Return the (X, Y) coordinate for the center point of the cell that contains the specified text.  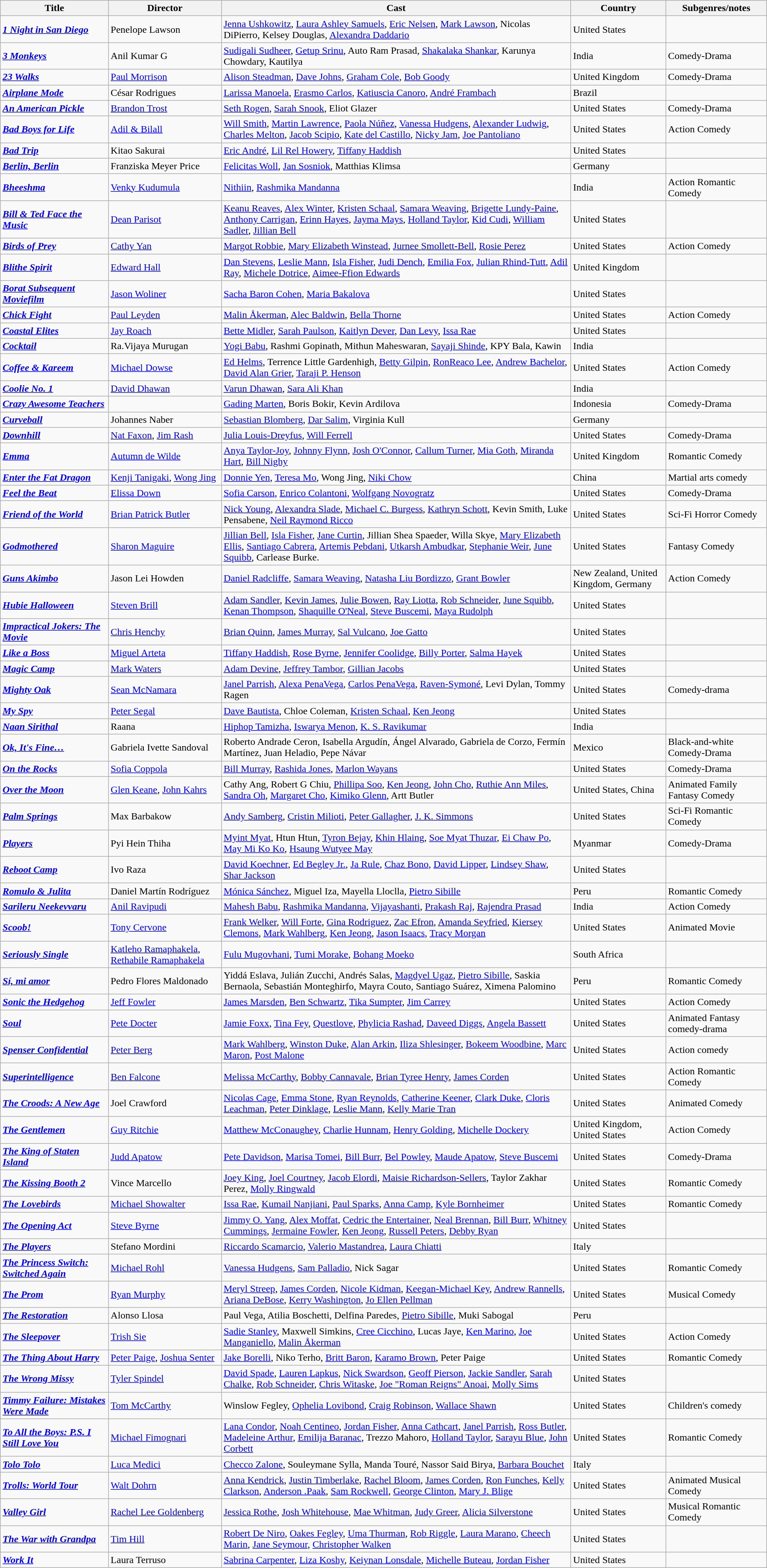
Tony Cervone (165, 928)
Riccardo Scamarcio, Valerio Mastandrea, Laura Chiatti (396, 1246)
Franziska Meyer Price (165, 166)
Romulo & Julita (54, 891)
Spenser Confidential (54, 1050)
Julia Louis-Dreyfus, Will Ferrell (396, 435)
Feel the Beat (54, 493)
The Gentlemen (54, 1130)
Stefano Mordini (165, 1246)
James Marsden, Ben Schwartz, Tika Sumpter, Jim Carrey (396, 1002)
Guns Akimbo (54, 579)
Animated Fantasy comedy-drama (716, 1023)
Coastal Elites (54, 331)
Timmy Failure: Mistakes Were Made (54, 1405)
Curveball (54, 420)
Adam Sandler, Kevin James, Julie Bowen, Ray Liotta, Rob Schneider, June Squibb, Kenan Thompson, Shaquille O'Neal, Steve Buscemi, Maya Rudolph (396, 605)
On the Rocks (54, 769)
Michael Fimognari (165, 1438)
Sofia Coppola (165, 769)
Nithiin, Rashmika Mandanna (396, 187)
Adam Devine, Jeffrey Tambor, Gillian Jacobs (396, 669)
Joey King, Joel Courtney, Jacob Elordi, Maisie Richardson-Sellers, Taylor Zakhar Perez, Molly Ringwald (396, 1183)
My Spy (54, 711)
Paul Vega, Atilia Boschetti, Delfina Paredes, Pietro Sibille, Muki Sabogal (396, 1315)
Sudigali Sudheer, Getup Srinu, Auto Ram Prasad, Shakalaka Shankar, Karunya Chowdary, Kautilya (396, 56)
Fulu Mugovhani, Tumi Morake, Bohang Moeko (396, 954)
Chris Henchy (165, 632)
Judd Apatow (165, 1156)
Janel Parrish, Alexa PenaVega, Carlos PenaVega, Raven-Symoné, Levi Dylan, Tommy Ragen (396, 690)
The Prom (54, 1294)
The Restoration (54, 1315)
Anil Ravipudi (165, 906)
Title (54, 8)
Daniel Radcliffe, Samara Weaving, Natasha Liu Bordizzo, Grant Bowler (396, 579)
Frank Welker, Will Forte, Gina Rodriguez, Zac Efron, Amanda Seyfried, Kiersey Clemons, Mark Wahlberg, Ken Jeong, Jason Isaacs, Tracy Morgan (396, 928)
Roberto Andrade Ceron, Isabella Argudín, Ángel Alvarado, Gabriela de Corzo, Fermín Martínez, Juan Heladio, Pepe Návar (396, 747)
Jeff Fowler (165, 1002)
Sci-Fi Romantic Comedy (716, 816)
Pete Davidson, Marisa Tomei, Bill Burr, Bel Powley, Maude Apatow, Steve Buscemi (396, 1156)
Valley Girl (54, 1512)
Mark Waters (165, 669)
Paul Morrison (165, 77)
Nicolas Cage, Emma Stone, Ryan Reynolds, Catherine Keener, Clark Duke, Cloris Leachman, Peter Dinklage, Leslie Mann, Kelly Marie Tran (396, 1103)
Kitao Sakurai (165, 150)
The King of Staten Island (54, 1156)
The Croods: A New Age (54, 1103)
Jason Lei Howden (165, 579)
Dan Stevens, Leslie Mann, Isla Fisher, Judi Dench, Emilia Fox, Julian Rhind-Tutt, Adil Ray, Michele Dotrice, Aimee-Ffion Edwards (396, 267)
Eric André, Lil Rel Howery, Tiffany Haddish (396, 150)
Action comedy (716, 1050)
Elissa Down (165, 493)
Matthew McConaughey, Charlie Hunnam, Henry Golding, Michelle Dockery (396, 1130)
Jason Woliner (165, 294)
Peter Berg (165, 1050)
Varun Dhawan, Sara Ali Khan (396, 388)
Hiphop Tamizha, Iswarya Menon, K. S. Ravikumar (396, 726)
New Zealand, United Kingdom, Germany (618, 579)
Brian Patrick Butler (165, 514)
Bill Murray, Rashida Jones, Marlon Wayans (396, 769)
Brian Quinn, James Murray, Sal Vulcano, Joe Gatto (396, 632)
Jessica Rothe, Josh Whitehouse, Mae Whitman, Judy Greer, Alicia Silverstone (396, 1512)
Jamie Foxx, Tina Fey, Questlove, Phylicia Rashad, Daveed Diggs, Angela Bassett (396, 1023)
Indonesia (618, 404)
Alison Steadman, Dave Johns, Graham Cole, Bob Goody (396, 77)
3 Monkeys (54, 56)
Nat Faxon, Jim Rash (165, 435)
Tyler Spindel (165, 1379)
Jay Roach (165, 331)
Guy Ritchie (165, 1130)
Bad Trip (54, 150)
Katleho Ramaphakela, Rethabile Ramaphakela (165, 954)
China (618, 477)
Hubie Halloween (54, 605)
The War with Grandpa (54, 1539)
Tim Hill (165, 1539)
Adil & Bilall (165, 129)
Luca Medici (165, 1464)
Soul (54, 1023)
Joel Crawford (165, 1103)
Glen Keane, John Kahrs (165, 790)
Naan Sirithal (54, 726)
David Dhawan (165, 388)
Venky Kudumula (165, 187)
Vince Marcello (165, 1183)
Autumn de Wilde (165, 456)
Work It (54, 1560)
Jenna Ushkowitz, Laura Ashley Samuels, Eric Nelsen, Mark Lawson, Nicolas DiPierro, Kelsey Douglas, Alexandra Daddario (396, 29)
Anil Kumar G (165, 56)
An American Pickle (54, 108)
Ra.Vijaya Murugan (165, 346)
Sacha Baron Cohen, Maria Bakalova (396, 294)
Musical Comedy (716, 1294)
Mighty Oak (54, 690)
1 Night in San Diego (54, 29)
The Opening Act (54, 1225)
César Rodrigues (165, 93)
Bheeshma (54, 187)
Over the Moon (54, 790)
Gading Marten, Boris Bokir, Kevin Ardilova (396, 404)
Black-and-white Comedy-Drama (716, 747)
Penelope Lawson (165, 29)
Downhill (54, 435)
Tolo Tolo (54, 1464)
Malin Åkerman, Alec Baldwin, Bella Thorne (396, 315)
Robert De Niro, Oakes Fegley, Uma Thurman, Rob Riggle, Laura Marano, Cheech Marin, Jane Seymour, Christopher Walken (396, 1539)
Sci-Fi Horror Comedy (716, 514)
Bad Boys for Life (54, 129)
Mexico (618, 747)
The Thing About Harry (54, 1358)
Ivo Raza (165, 869)
Enter the Fat Dragon (54, 477)
Sean McNamara (165, 690)
Seriously Single (54, 954)
Borat Subsequent Moviefilm (54, 294)
Nick Young, Alexandra Slade, Michael C. Burgess, Kathryn Schott, Kevin Smith, Luke Pensabene, Neil Raymond Ricco (396, 514)
Animated Musical Comedy (716, 1486)
United Kingdom, United States (618, 1130)
Ryan Murphy (165, 1294)
Melissa McCarthy, Bobby Cannavale, Brian Tyree Henry, James Corden (396, 1077)
Ben Falcone (165, 1077)
Yogi Babu, Rashmi Gopinath, Mithun Maheswaran, Sayaji Shinde, KPY Bala, Kawin (396, 346)
Peter Paige, Joshua Senter (165, 1358)
The Wrong Missy (54, 1379)
Sabrina Carpenter, Liza Koshy, Keiynan Lonsdale, Michelle Buteau, Jordan Fisher (396, 1560)
Meryl Streep, James Corden, Nicole Kidman, Keegan-Michael Key, Andrew Rannells, Ariana DeBose, Kerry Washington, Jo Ellen Pellman (396, 1294)
Brazil (618, 93)
Steven Brill (165, 605)
Tiffany Haddish, Rose Byrne, Jennifer Coolidge, Billy Porter, Salma Hayek (396, 653)
Dean Parisot (165, 219)
Scoob! (54, 928)
Alonso Llosa (165, 1315)
Friend of the World (54, 514)
Ed Helms, Terrence Little Gardenhigh, Betty Gilpin, RonReaco Lee, Andrew Bachelor, David Alan Grier, Taraji P. Henson (396, 367)
To All the Boys: P.S. I Still Love You (54, 1438)
Coffee & Kareem (54, 367)
Rachel Lee Goldenberg (165, 1512)
Michael Rohl (165, 1268)
Bill & Ted Face the Music (54, 219)
Cast (396, 8)
Country (618, 8)
Children's comedy (716, 1405)
Sebastian Blomberg, Dar Salim, Virginia Kull (396, 420)
Sí, mi amor (54, 981)
Coolie No. 1 (54, 388)
The Kissing Booth 2 (54, 1183)
South Africa (618, 954)
Subgenres/notes (716, 8)
Impractical Jokers: The Movie (54, 632)
Tom McCarthy (165, 1405)
Magic Camp (54, 669)
Donnie Yen, Teresa Mo, Wong Jing, Niki Chow (396, 477)
Paul Leyden (165, 315)
Airplane Mode (54, 93)
Players (54, 843)
Godmothered (54, 546)
Pete Docter (165, 1023)
David Koechner, Ed Begley Jr., Ja Rule, Chaz Bono, David Lipper, Lindsey Shaw, Shar Jackson (396, 869)
Emma (54, 456)
Seth Rogen, Sarah Snook, Eliot Glazer (396, 108)
23 Walks (54, 77)
Sadie Stanley, Maxwell Simkins, Cree Cicchino, Lucas Jaye, Ken Marino, Joe Manganiello, Malin Åkerman (396, 1337)
Vanessa Hudgens, Sam Palladio, Nick Sagar (396, 1268)
Dave Bautista, Chloe Coleman, Kristen Schaal, Ken Jeong (396, 711)
Myint Myat, Htun Htun, Tyron Bejay, Khin Hlaing, Soe Myat Thuzar, Ei Chaw Po, May Mi Ko Ko, Hsaung Wutyee May (396, 843)
Raana (165, 726)
Edward Hall (165, 267)
Sonic the Hedgehog (54, 1002)
Pyi Hein Thiha (165, 843)
Checco Zalone, Souleymane Sylla, Manda Touré, Nassor Said Birya, Barbara Bouchet (396, 1464)
Director (165, 8)
Palm Springs (54, 816)
Daniel Martín Rodríguez (165, 891)
Sofia Carson, Enrico Colantoni, Wolfgang Novogratz (396, 493)
Michael Showalter (165, 1204)
Animated Comedy (716, 1103)
Mahesh Babu, Rashmika Mandanna, Vijayashanti, Prakash Raj, Rajendra Prasad (396, 906)
Trolls: World Tour (54, 1486)
Trish Sie (165, 1337)
Kenji Tanigaki, Wong Jing (165, 477)
Winslow Fegley, Ophelia Lovibond, Craig Robinson, Wallace Shawn (396, 1405)
Walt Dohrn (165, 1486)
Andy Samberg, Cristin Milioti, Peter Gallagher, J. K. Simmons (396, 816)
Sharon Maguire (165, 546)
Reboot Camp (54, 869)
The Princess Switch: Switched Again (54, 1268)
Pedro Flores Maldonado (165, 981)
The Sleepover (54, 1337)
Superintelligence (54, 1077)
Fantasy Comedy (716, 546)
Johannes Naber (165, 420)
Mark Wahlberg, Winston Duke, Alan Arkin, Iliza Shlesinger, Bokeem Woodbine, Marc Maron, Post Malone (396, 1050)
Max Barbakow (165, 816)
Cathy Yan (165, 246)
Martial arts comedy (716, 477)
Bette Midler, Sarah Paulson, Kaitlyn Dever, Dan Levy, Issa Rae (396, 331)
The Lovebirds (54, 1204)
Sarileru Neekevvaru (54, 906)
Berlin, Berlin (54, 166)
Mónica Sánchez, Miguel Iza, Mayella Lloclla, Pietro Sibille (396, 891)
Cocktail (54, 346)
Larissa Manoela, Erasmo Carlos, Katiuscia Canoro, André Frambach (396, 93)
Miguel Arteta (165, 653)
Ok, It's Fine… (54, 747)
Like a Boss (54, 653)
Animated Family Fantasy Comedy (716, 790)
United States, China (618, 790)
Anya Taylor-Joy, Johnny Flynn, Josh O'Connor, Callum Turner, Mia Goth, Miranda Hart, Bill Nighy (396, 456)
Peter Segal (165, 711)
Myanmar (618, 843)
Margot Robbie, Mary Elizabeth Winstead, Jurnee Smollett-Bell, Rosie Perez (396, 246)
Comedy-drama (716, 690)
Laura Terruso (165, 1560)
Musical Romantic Comedy (716, 1512)
Issa Rae, Kumail Nanjiani, Paul Sparks, Anna Camp, Kyle Bornheimer (396, 1204)
Blithe Spirit (54, 267)
Animated Movie (716, 928)
Felicitas Woll, Jan Sosniok, Matthias Klimsa (396, 166)
Chick Fight (54, 315)
Crazy Awesome Teachers (54, 404)
Cathy Ang, Robert G Chiu, Phillipa Soo, Ken Jeong, John Cho, Ruthie Ann Miles, Sandra Oh, Margaret Cho, Kimiko Glenn, Artt Butler (396, 790)
Jake Borelli, Niko Terho, Britt Baron, Karamo Brown, Peter Paige (396, 1358)
Birds of Prey (54, 246)
Steve Byrne (165, 1225)
Jimmy O. Yang, Alex Moffat, Cedric the Entertainer, Neal Brennan, Bill Burr, Whitney Cummings, Jermaine Fowler, Ken Jeong, Russell Peters, Debby Ryan (396, 1225)
Brandon Trost (165, 108)
The Players (54, 1246)
Michael Dowse (165, 367)
Gabriela Ivette Sandoval (165, 747)
